Pinpoint the cell where the given text exists, returning its (X, Y) midpoint coordinate. 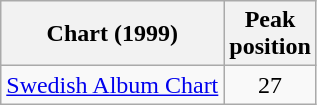
Chart (1999) (112, 34)
Swedish Album Chart (112, 85)
27 (270, 85)
Peakposition (270, 34)
